Return the (X, Y) coordinate for the center point of the cell that contains the specified text.  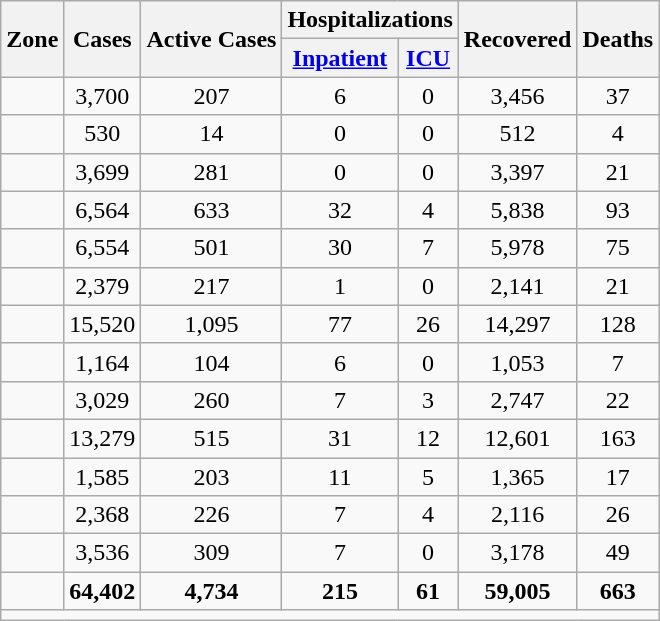
1,095 (212, 324)
3,397 (518, 172)
17 (618, 477)
15,520 (102, 324)
2,379 (102, 286)
30 (340, 248)
5 (428, 477)
75 (618, 248)
2,141 (518, 286)
530 (102, 134)
13,279 (102, 438)
6,564 (102, 210)
2,747 (518, 400)
1,365 (518, 477)
163 (618, 438)
501 (212, 248)
49 (618, 553)
12 (428, 438)
2,116 (518, 515)
226 (212, 515)
Active Cases (212, 39)
128 (618, 324)
93 (618, 210)
5,838 (518, 210)
515 (212, 438)
260 (212, 400)
ICU (428, 58)
3,700 (102, 96)
31 (340, 438)
3,699 (102, 172)
Zone (32, 39)
3,029 (102, 400)
217 (212, 286)
Cases (102, 39)
14 (212, 134)
203 (212, 477)
22 (618, 400)
4,734 (212, 591)
6,554 (102, 248)
3,178 (518, 553)
512 (518, 134)
59,005 (518, 591)
14,297 (518, 324)
309 (212, 553)
37 (618, 96)
104 (212, 362)
32 (340, 210)
281 (212, 172)
3 (428, 400)
Hospitalizations (370, 20)
Inpatient (340, 58)
207 (212, 96)
12,601 (518, 438)
61 (428, 591)
215 (340, 591)
1,053 (518, 362)
633 (212, 210)
3,456 (518, 96)
2,368 (102, 515)
5,978 (518, 248)
11 (340, 477)
Recovered (518, 39)
77 (340, 324)
1,164 (102, 362)
Deaths (618, 39)
3,536 (102, 553)
1,585 (102, 477)
64,402 (102, 591)
663 (618, 591)
1 (340, 286)
